Identify which cell holds the provided text, then report its (X, Y) central coordinate. 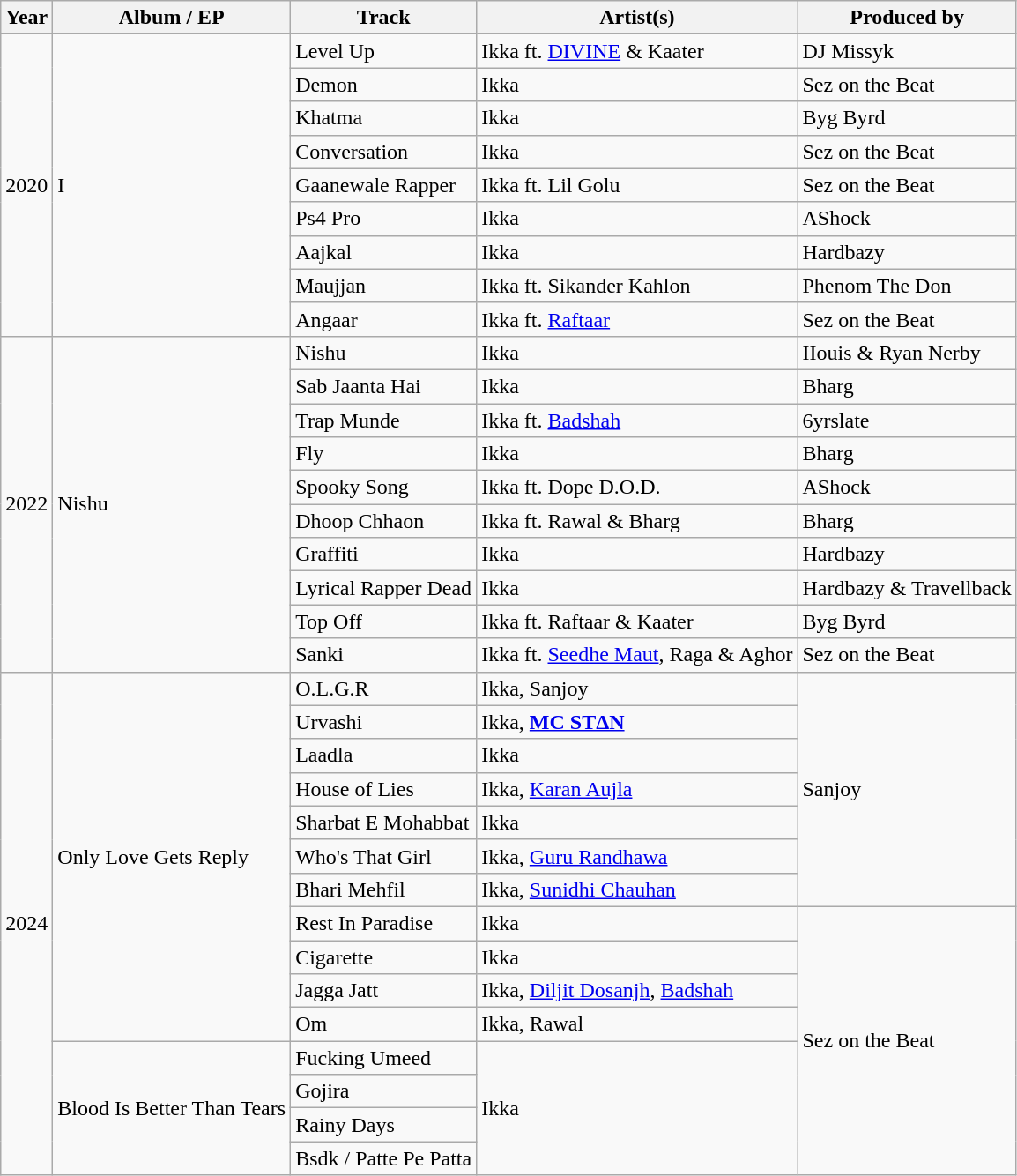
Demon (384, 85)
Album / EP (172, 18)
Gaanewale Rapper (384, 185)
Level Up (384, 51)
Sanjoy (907, 789)
Sanki (384, 655)
Phenom The Don (907, 286)
House of Lies (384, 789)
Produced by (907, 18)
2024 (26, 924)
Jagga Jatt (384, 991)
Only Love Gets Reply (172, 857)
Ikka ft. Raftaar (637, 319)
Track (384, 18)
Om (384, 1024)
I (172, 185)
Ikka, Guru Randhawa (637, 856)
Aajkal (384, 252)
Artist(s) (637, 18)
Ikka, Sunidhi Chauhan (637, 889)
DJ Missyk (907, 51)
Hardbazy & Travellback (907, 588)
Sab Jaanta Hai (384, 386)
Dhoop Chhaon (384, 521)
2022 (26, 504)
Rest In Paradise (384, 923)
Angaar (384, 319)
Ikka, MC STΔN (637, 722)
Ikka ft. Seedhe Maut, Raga & Aghor (637, 655)
Ikka ft. Dope D.O.D. (637, 488)
Blood Is Better Than Tears (172, 1108)
Spooky Song (384, 488)
Sharbat E Mohabbat (384, 822)
Fly (384, 454)
Laadla (384, 755)
Who's That Girl (384, 856)
Ikka, Diljit Dosanjh, Badshah (637, 991)
Ikka ft. Raftaar & Kaater (637, 621)
Ikka, Karan Aujla (637, 789)
Gojira (384, 1091)
Top Off (384, 621)
Cigarette (384, 956)
Ikka, Rawal (637, 1024)
Ps4 Pro (384, 219)
Rainy Days (384, 1125)
Ikka ft. Badshah (637, 421)
IIouis & Ryan Nerby (907, 353)
Urvashi (384, 722)
Ikka ft. Sikander Kahlon (637, 286)
Maujjan (384, 286)
Trap Munde (384, 421)
6yrslate (907, 421)
Bhari Mehfil (384, 889)
Ikka ft. Rawal & Bharg (637, 521)
Lyrical Rapper Dead (384, 588)
Bsdk / Patte Pe Patta (384, 1158)
Ikka, Sanjoy (637, 688)
Conversation (384, 152)
Year (26, 18)
Ikka ft. Lil Golu (637, 185)
O.L.G.R (384, 688)
Khatma (384, 118)
2020 (26, 185)
Ikka ft. DIVINE & Kaater (637, 51)
Graffiti (384, 555)
Fucking Umeed (384, 1058)
